Find where the given text appears and provide that cell's center as [x, y] coordinate. 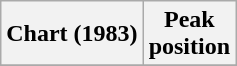
Chart (1983) [72, 34]
Peakposition [189, 34]
